Output the [X, Y] coordinate of the center of the cell containing the given text.  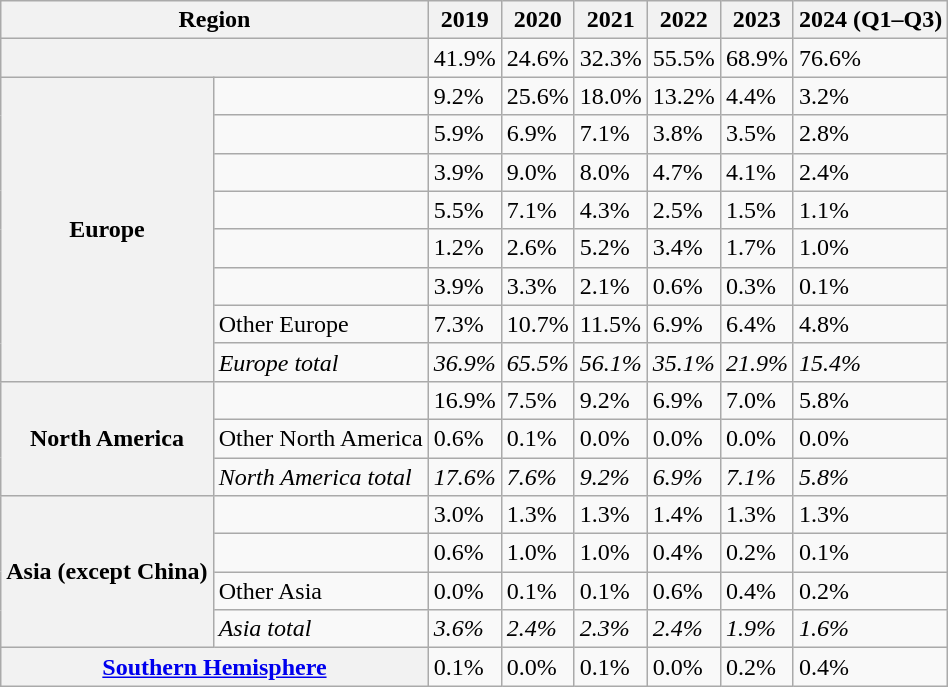
13.2% [684, 96]
1.1% [870, 210]
2024 (Q1–Q3) [870, 20]
1.4% [684, 515]
4.8% [870, 324]
4.1% [756, 172]
3.8% [684, 134]
21.9% [756, 362]
36.9% [464, 362]
3.4% [684, 248]
3.2% [870, 96]
1.9% [756, 629]
Other Europe [320, 324]
7.0% [756, 400]
7.6% [538, 477]
11.5% [610, 324]
55.5% [684, 58]
65.5% [538, 362]
Region [214, 20]
7.5% [538, 400]
3.5% [756, 134]
North America total [320, 477]
North America [107, 438]
Other Asia [320, 591]
4.7% [684, 172]
24.6% [538, 58]
5.2% [610, 248]
5.5% [464, 210]
Europe total [320, 362]
9.0% [538, 172]
17.6% [464, 477]
1.6% [870, 629]
3.0% [464, 515]
2019 [464, 20]
Southern Hemisphere [214, 667]
2.5% [684, 210]
2021 [610, 20]
5.9% [464, 134]
Asia (except China) [107, 572]
2020 [538, 20]
8.0% [610, 172]
3.3% [538, 286]
16.9% [464, 400]
32.3% [610, 58]
0.3% [756, 286]
Europe [107, 229]
4.3% [610, 210]
41.9% [464, 58]
1.5% [756, 210]
35.1% [684, 362]
1.7% [756, 248]
68.9% [756, 58]
18.0% [610, 96]
56.1% [610, 362]
76.6% [870, 58]
2.1% [610, 286]
6.4% [756, 324]
2.3% [610, 629]
Asia total [320, 629]
1.2% [464, 248]
2022 [684, 20]
10.7% [538, 324]
4.4% [756, 96]
2.6% [538, 248]
3.6% [464, 629]
15.4% [870, 362]
25.6% [538, 96]
2.8% [870, 134]
7.3% [464, 324]
2023 [756, 20]
Other North America [320, 438]
